Capture the cell that displays the provided text and extract its (X, Y) central coordinate. 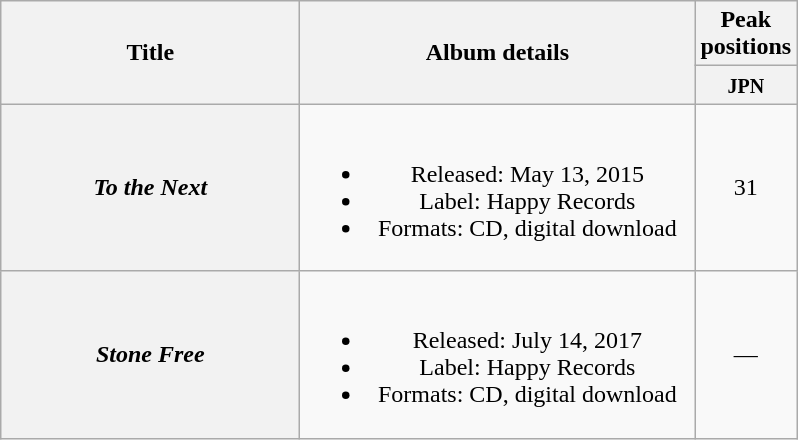
JPN (746, 85)
To the Next (150, 188)
Title (150, 52)
Released: July 14, 2017 Label: Happy RecordsFormats: CD, digital download (498, 354)
Released: May 13, 2015 Label: Happy RecordsFormats: CD, digital download (498, 188)
Album details (498, 52)
Peak positions (746, 34)
31 (746, 188)
Stone Free (150, 354)
— (746, 354)
